Output the (x, y) coordinate of the center of the cell containing the given text.  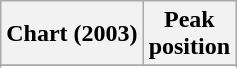
Peakposition (189, 34)
Chart (2003) (72, 34)
